From the cell containing the given text, extract its center point as (x, y) coordinate. 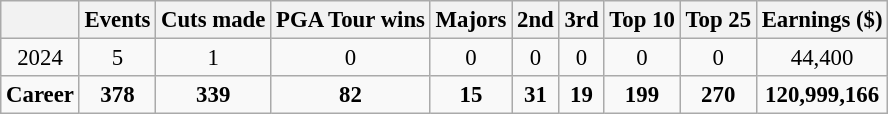
Cuts made (214, 20)
120,999,166 (822, 95)
5 (117, 58)
PGA Tour wins (351, 20)
270 (718, 95)
Earnings ($) (822, 20)
Majors (470, 20)
2nd (536, 20)
2024 (40, 58)
82 (351, 95)
3rd (582, 20)
Events (117, 20)
31 (536, 95)
Top 25 (718, 20)
1 (214, 58)
339 (214, 95)
44,400 (822, 58)
15 (470, 95)
Top 10 (642, 20)
378 (117, 95)
19 (582, 95)
Career (40, 95)
199 (642, 95)
